Find where the given text appears and provide that cell's center as [x, y] coordinate. 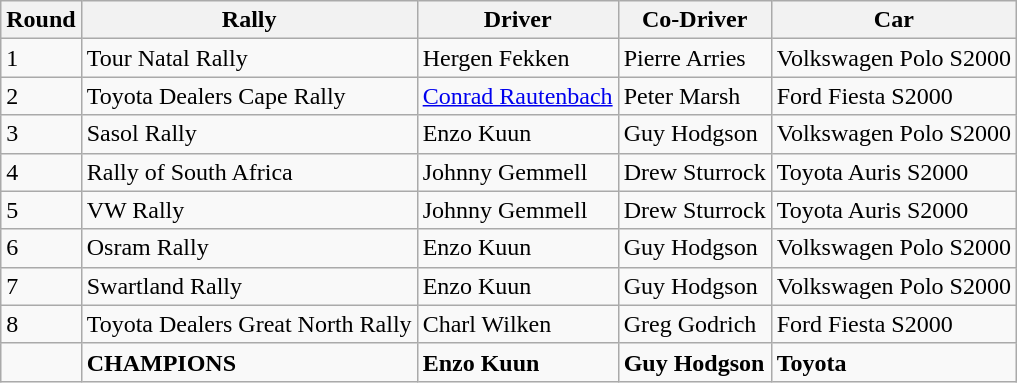
Charl Wilken [518, 324]
Tour Natal Rally [249, 58]
Osram Rally [249, 248]
7 [41, 286]
Round [41, 20]
3 [41, 134]
Peter Marsh [694, 96]
Hergen Fekken [518, 58]
CHAMPIONS [249, 362]
Toyota [894, 362]
Toyota Dealers Cape Rally [249, 96]
Sasol Rally [249, 134]
6 [41, 248]
Swartland Rally [249, 286]
Greg Godrich [694, 324]
1 [41, 58]
Rally [249, 20]
2 [41, 96]
Toyota Dealers Great North Rally [249, 324]
8 [41, 324]
Conrad Rautenbach [518, 96]
Car [894, 20]
4 [41, 172]
VW Rally [249, 210]
Co-Driver [694, 20]
5 [41, 210]
Rally of South Africa [249, 172]
Driver [518, 20]
Pierre Arries [694, 58]
